Identify which cell holds the provided text, then report its (x, y) central coordinate. 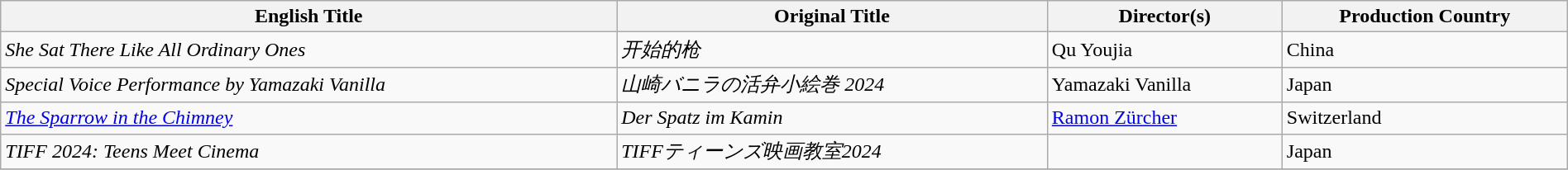
TIFFティーンズ映画教室2024 (832, 152)
Original Title (832, 17)
English Title (309, 17)
Special Voice Performance by Yamazaki Vanilla (309, 84)
China (1424, 50)
山崎バニラの活弁小絵巻 2024 (832, 84)
TIFF 2024: Teens Meet Cinema (309, 152)
开始的枪 (832, 50)
Production Country (1424, 17)
The Sparrow in the Chimney (309, 118)
Ramon Zürcher (1164, 118)
Yamazaki Vanilla (1164, 84)
Director(s) (1164, 17)
Der Spatz im Kamin (832, 118)
She Sat There Like All Ordinary Ones (309, 50)
Switzerland (1424, 118)
Qu Youjia (1164, 50)
